Output the (X, Y) coordinate of the center of the cell containing the given text.  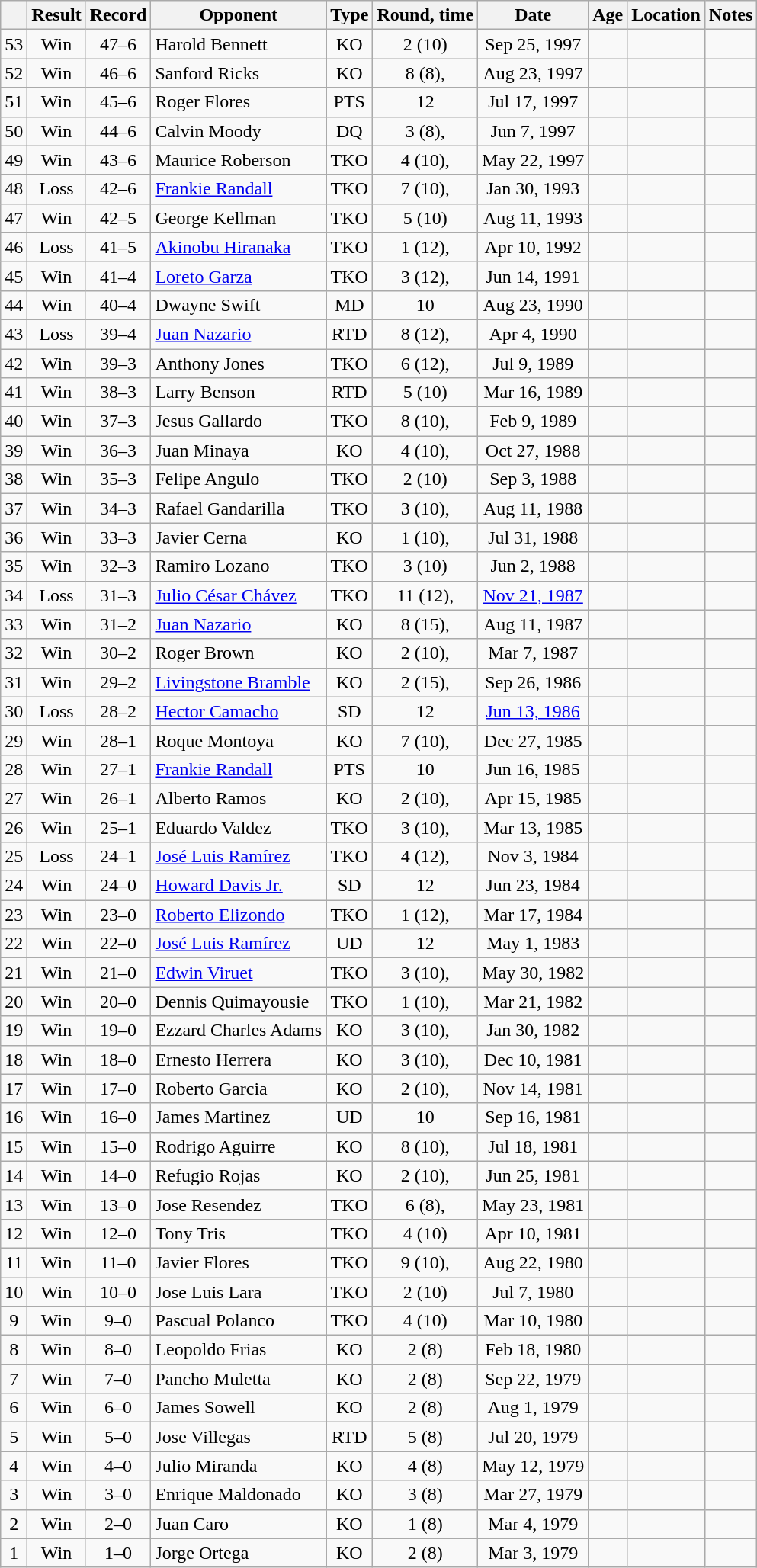
Jul 31, 1988 (534, 537)
36 (14, 537)
Jose Villegas (239, 1437)
32–3 (118, 566)
39–3 (118, 364)
George Kellman (239, 218)
52 (14, 73)
Jul 7, 1980 (534, 1292)
Juan Minaya (239, 451)
Dec 10, 1981 (534, 1060)
23 (14, 915)
Jesus Gallardo (239, 422)
29 (14, 740)
2–0 (118, 1524)
44 (14, 305)
6–0 (118, 1408)
Jun 14, 1991 (534, 276)
1 (14, 1553)
50 (14, 131)
James Sowell (239, 1408)
16–0 (118, 1117)
8 (14, 1350)
Jan 30, 1982 (534, 1031)
Aug 11, 1988 (534, 508)
25 (14, 857)
Ezzard Charles Adams (239, 1031)
Jun 25, 1981 (534, 1175)
26–1 (118, 798)
10–0 (118, 1292)
4–0 (118, 1466)
Jul 17, 1997 (534, 102)
41 (14, 393)
27–1 (118, 769)
4 (8) (425, 1466)
Jul 20, 1979 (534, 1437)
9 (14, 1321)
16 (14, 1117)
44–6 (118, 131)
53 (14, 44)
Oct 27, 1988 (534, 451)
30–2 (118, 653)
34–3 (118, 508)
Nov 21, 1987 (534, 595)
Mar 10, 1980 (534, 1321)
11–0 (118, 1262)
1–0 (118, 1553)
24–0 (118, 886)
20 (14, 1002)
3 (12), (425, 276)
Tony Tris (239, 1233)
Dec 27, 1985 (534, 740)
33 (14, 624)
41–5 (118, 247)
Date (534, 15)
Feb 18, 1980 (534, 1350)
Sep 26, 1986 (534, 682)
Aug 23, 1997 (534, 73)
45 (14, 276)
Ramiro Lozano (239, 566)
13–0 (118, 1204)
Pancho Muletta (239, 1379)
Jul 9, 1989 (534, 364)
Maurice Roberson (239, 160)
46 (14, 247)
7–0 (118, 1379)
26 (14, 827)
37–3 (118, 422)
19 (14, 1031)
Loreto Garza (239, 276)
22 (14, 944)
Jose Resendez (239, 1204)
Record (118, 15)
Pascual Polanco (239, 1321)
Location (666, 15)
24–1 (118, 857)
DQ (349, 131)
Nov 3, 1984 (534, 857)
38–3 (118, 393)
Aug 22, 1980 (534, 1262)
25–1 (118, 827)
11 (14, 1262)
Notes (730, 15)
Roger Flores (239, 102)
Mar 4, 1979 (534, 1524)
41–4 (118, 276)
Sep 16, 1981 (534, 1117)
Result (56, 15)
Mar 21, 1982 (534, 1002)
Mar 17, 1984 (534, 915)
12–0 (118, 1233)
9 (10), (425, 1262)
Refugio Rojas (239, 1175)
Livingstone Bramble (239, 682)
18 (14, 1060)
Jun 2, 1988 (534, 566)
5 (8) (425, 1437)
Alberto Ramos (239, 798)
May 23, 1981 (534, 1204)
Age (608, 15)
MD (349, 305)
Larry Benson (239, 393)
17 (14, 1089)
24 (14, 886)
42–5 (118, 218)
May 1, 1983 (534, 944)
3 (8) (425, 1495)
Mar 27, 1979 (534, 1495)
9–0 (118, 1321)
31 (14, 682)
Javier Cerna (239, 537)
29–2 (118, 682)
40 (14, 422)
Sep 25, 1997 (534, 44)
Edwin Viruet (239, 973)
Jun 23, 1984 (534, 886)
2 (14, 1524)
5 (14, 1437)
Dwayne Swift (239, 305)
Sanford Ricks (239, 73)
Leopoldo Frias (239, 1350)
36–3 (118, 451)
Aug 11, 1987 (534, 624)
45–6 (118, 102)
15 (14, 1146)
43 (14, 334)
34 (14, 595)
15–0 (118, 1146)
Harold Bennett (239, 44)
11 (12), (425, 595)
Apr 10, 1992 (534, 247)
17–0 (118, 1089)
43–6 (118, 160)
3 (10) (425, 566)
6 (8), (425, 1204)
13 (14, 1204)
Jose Luis Lara (239, 1292)
Mar 16, 1989 (534, 393)
48 (14, 189)
14–0 (118, 1175)
23–0 (118, 915)
Apr 4, 1990 (534, 334)
Eduardo Valdez (239, 827)
Sep 3, 1988 (534, 479)
Hector Camacho (239, 711)
Roger Brown (239, 653)
Nov 14, 1981 (534, 1089)
Apr 15, 1985 (534, 798)
7 (14, 1379)
6 (12), (425, 364)
28–1 (118, 740)
19–0 (118, 1031)
39 (14, 451)
32 (14, 653)
38 (14, 479)
30 (14, 711)
Jun 16, 1985 (534, 769)
Ernesto Herrera (239, 1060)
27 (14, 798)
8 (15), (425, 624)
1 (8) (425, 1524)
Julio Miranda (239, 1466)
Jul 18, 1981 (534, 1146)
37 (14, 508)
8 (12), (425, 334)
2 (15), (425, 682)
May 30, 1982 (534, 973)
51 (14, 102)
49 (14, 160)
47 (14, 218)
Opponent (239, 15)
46–6 (118, 73)
8–0 (118, 1350)
8 (8), (425, 73)
Rodrigo Aguirre (239, 1146)
May 22, 1997 (534, 160)
Mar 7, 1987 (534, 653)
Rafael Gandarilla (239, 508)
18–0 (118, 1060)
20–0 (118, 1002)
Roberto Garcia (239, 1089)
Aug 1, 1979 (534, 1408)
Jorge Ortega (239, 1553)
28–2 (118, 711)
14 (14, 1175)
47–6 (118, 44)
3–0 (118, 1495)
Round, time (425, 15)
31–2 (118, 624)
40–4 (118, 305)
Anthony Jones (239, 364)
Howard Davis Jr. (239, 886)
Juan Caro (239, 1524)
21–0 (118, 973)
Jun 13, 1986 (534, 711)
Aug 23, 1990 (534, 305)
Jun 7, 1997 (534, 131)
4 (12), (425, 857)
Roque Montoya (239, 740)
28 (14, 769)
22–0 (118, 944)
Aug 11, 1993 (534, 218)
35–3 (118, 479)
3 (8), (425, 131)
Julio César Chávez (239, 595)
5–0 (118, 1437)
Sep 22, 1979 (534, 1379)
Mar 13, 1985 (534, 827)
Enrique Maldonado (239, 1495)
Javier Flores (239, 1262)
Feb 9, 1989 (534, 422)
6 (14, 1408)
21 (14, 973)
4 (14, 1466)
42 (14, 364)
Apr 10, 1981 (534, 1233)
35 (14, 566)
31–3 (118, 595)
42–6 (118, 189)
May 12, 1979 (534, 1466)
Mar 3, 1979 (534, 1553)
Felipe Angulo (239, 479)
3 (14, 1495)
Jan 30, 1993 (534, 189)
39–4 (118, 334)
Roberto Elizondo (239, 915)
Dennis Quimayousie (239, 1002)
Akinobu Hiranaka (239, 247)
James Martinez (239, 1117)
Type (349, 15)
Calvin Moody (239, 131)
33–3 (118, 537)
